Return the (x, y) coordinate for the center point of the cell that contains the specified text.  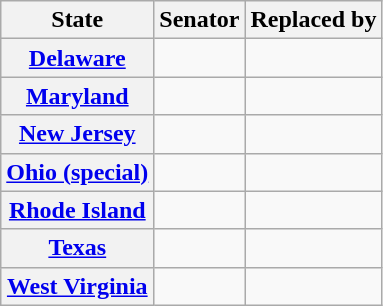
New Jersey (78, 134)
Ohio (special) (78, 172)
Rhode Island (78, 210)
Texas (78, 248)
West Virginia (78, 286)
Maryland (78, 96)
State (78, 20)
Replaced by (314, 20)
Delaware (78, 58)
Senator (200, 20)
